Identify which cell holds the provided text, then report its (X, Y) central coordinate. 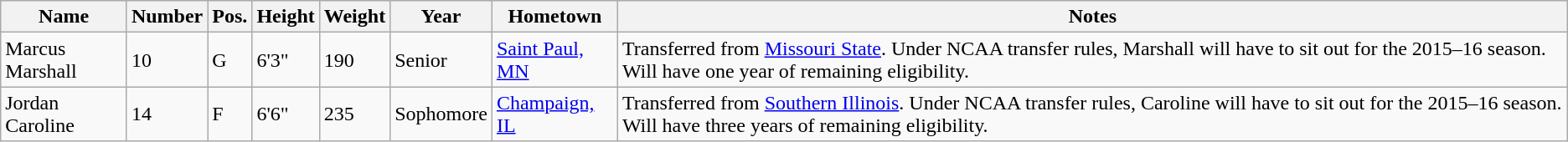
6'6" (286, 114)
10 (167, 60)
Number (167, 17)
Champaign, IL (554, 114)
Weight (354, 17)
Name (64, 17)
F (230, 114)
Saint Paul, MN (554, 60)
Sophomore (441, 114)
190 (354, 60)
G (230, 60)
235 (354, 114)
Height (286, 17)
Marcus Marshall (64, 60)
Pos. (230, 17)
Senior (441, 60)
Year (441, 17)
6'3" (286, 60)
Notes (1092, 17)
14 (167, 114)
Hometown (554, 17)
Jordan Caroline (64, 114)
